For the text-containing cell, return its midpoint in (x, y) coordinate format. 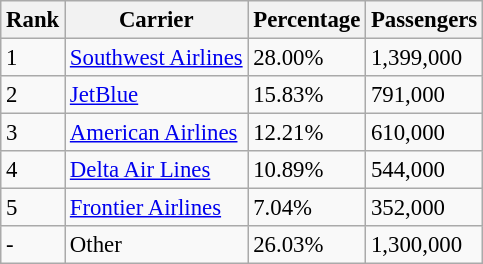
American Airlines (156, 133)
2 (33, 95)
Percentage (307, 20)
Southwest Airlines (156, 58)
5 (33, 208)
15.83% (307, 95)
791,000 (424, 95)
Frontier Airlines (156, 208)
Carrier (156, 20)
7.04% (307, 208)
10.89% (307, 170)
1 (33, 58)
JetBlue (156, 95)
26.03% (307, 245)
28.00% (307, 58)
- (33, 245)
610,000 (424, 133)
Other (156, 245)
1,399,000 (424, 58)
Delta Air Lines (156, 170)
Passengers (424, 20)
4 (33, 170)
3 (33, 133)
352,000 (424, 208)
1,300,000 (424, 245)
544,000 (424, 170)
Rank (33, 20)
12.21% (307, 133)
